Return the (x, y) coordinate for the center point of the cell that contains the specified text.  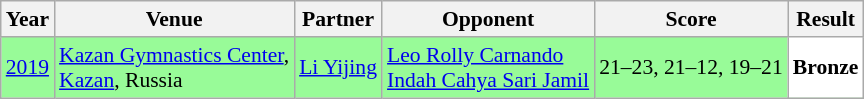
Bronze (826, 68)
Kazan Gymnastics Center,Kazan, Russia (174, 68)
Venue (174, 19)
Score (691, 19)
Leo Rolly Carnando Indah Cahya Sari Jamil (488, 68)
Partner (338, 19)
Opponent (488, 19)
Result (826, 19)
2019 (28, 68)
Li Yijing (338, 68)
Year (28, 19)
21–23, 21–12, 19–21 (691, 68)
